Identify which cell holds the provided text, then report its [x, y] central coordinate. 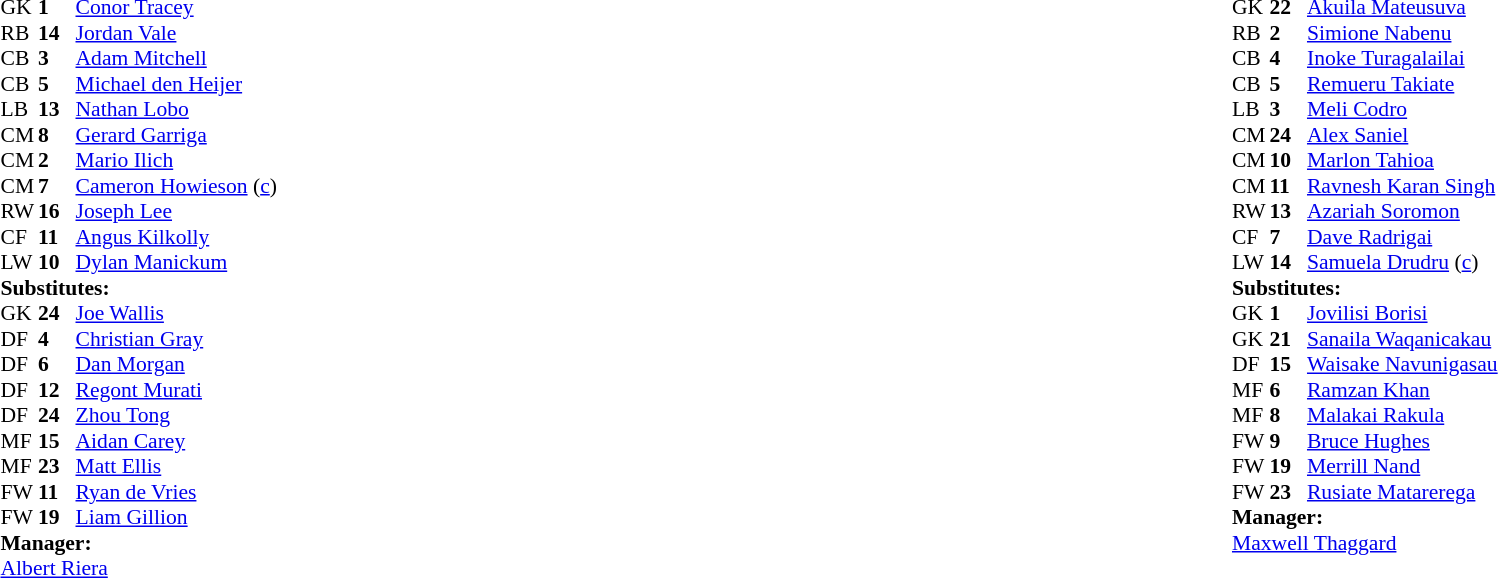
Zhou Tong [176, 415]
Ravnesh Karan Singh [1402, 186]
Gerard Garriga [176, 135]
Meli Codro [1402, 109]
Remueru Takiate [1402, 84]
Merrill Nand [1402, 467]
Joe Wallis [176, 313]
Sanaila Waqanicakau [1402, 339]
Samuela Drudru (c) [1402, 263]
1 [1288, 313]
Mario Ilich [176, 161]
Azariah Soromon [1402, 211]
Simione Nabenu [1402, 33]
Angus Kilkolly [176, 237]
Malakai Rakula [1402, 415]
Jovilisi Borisi [1402, 313]
Marlon Tahioa [1402, 161]
Alex Saniel [1402, 135]
Dylan Manickum [176, 263]
Adam Mitchell [176, 59]
Dave Radrigai [1402, 237]
Rusiate Matarerega [1402, 492]
Liam Gillion [176, 517]
Michael den Heijer [176, 84]
16 [57, 211]
Matt Ellis [176, 467]
Dan Morgan [176, 365]
Cameron Howieson (c) [176, 186]
Waisake Navunigasau [1402, 365]
Maxwell Thaggard [1365, 543]
9 [1288, 441]
12 [57, 390]
Ramzan Khan [1402, 390]
21 [1288, 339]
Inoke Turagalailai [1402, 59]
Bruce Hughes [1402, 441]
Aidan Carey [176, 441]
Jordan Vale [176, 33]
Nathan Lobo [176, 109]
Ryan de Vries [176, 492]
Regont Murati [176, 390]
Christian Gray [176, 339]
Joseph Lee [176, 211]
